Capture the cell that displays the provided text and extract its (X, Y) central coordinate. 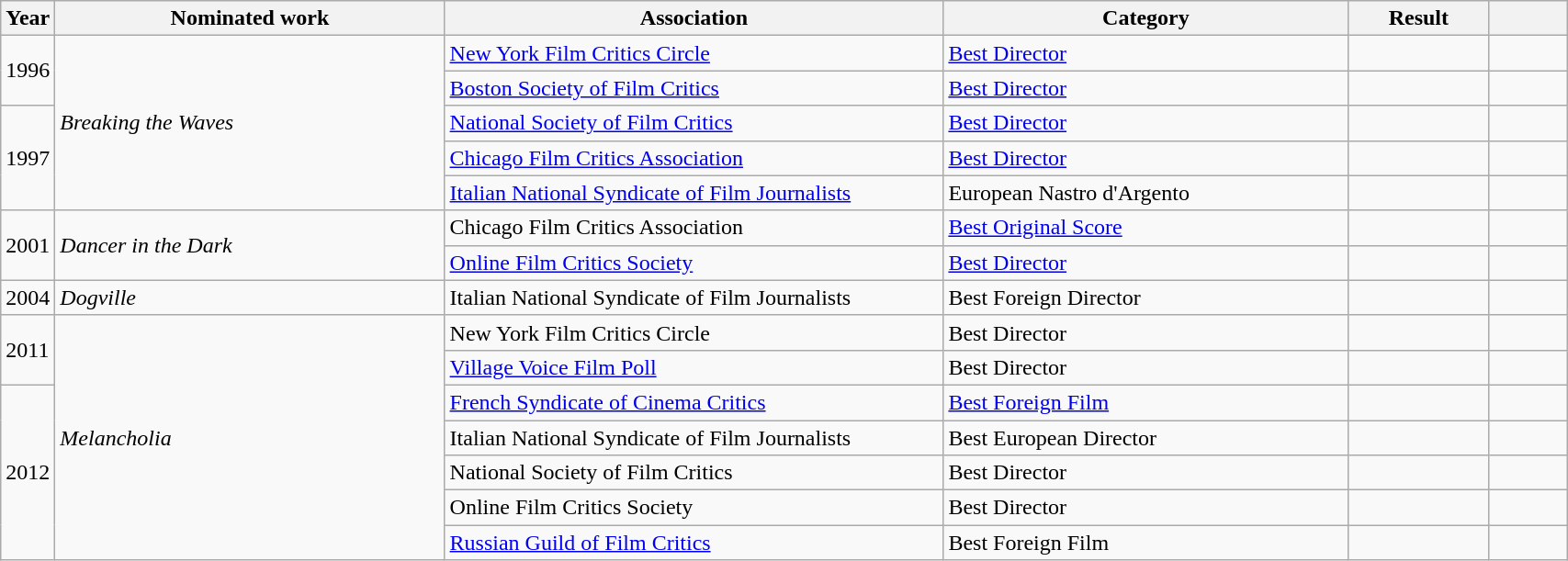
Russian Guild of Film Critics (694, 543)
2011 (28, 350)
1997 (28, 158)
Year (28, 18)
French Syndicate of Cinema Critics (694, 402)
Nominated work (250, 18)
Category (1146, 18)
Dogville (250, 297)
Breaking the Waves (250, 123)
Dancer in the Dark (250, 245)
1996 (28, 71)
Best Foreign Director (1146, 297)
Best Original Score (1146, 228)
2012 (28, 472)
Boston Society of Film Critics (694, 88)
European Nastro d'Argento (1146, 193)
Village Voice Film Poll (694, 367)
2001 (28, 245)
Association (694, 18)
Best European Director (1146, 438)
Result (1418, 18)
2004 (28, 297)
Melancholia (250, 437)
